Pinpoint the cell where the given text exists, returning its (x, y) midpoint coordinate. 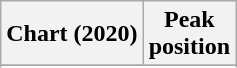
Chart (2020) (72, 34)
Peakposition (189, 34)
